Capture the cell that displays the provided text and extract its [x, y] central coordinate. 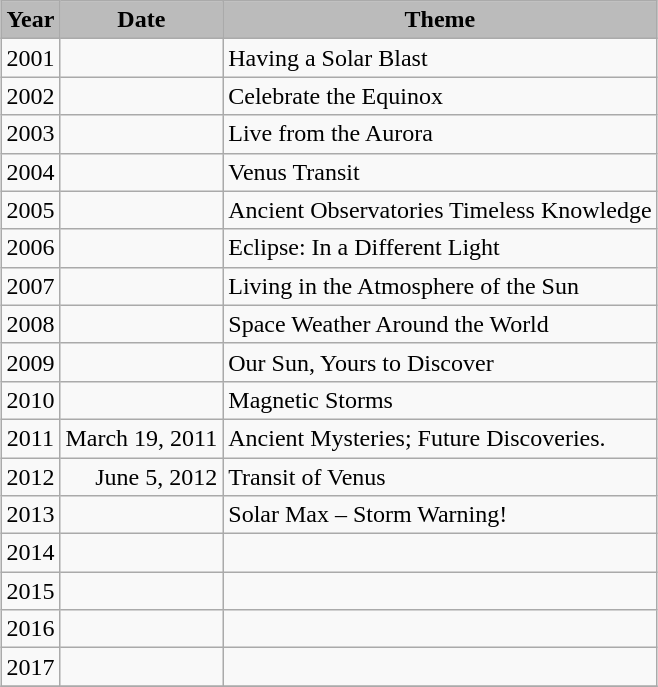
2004 [30, 172]
2015 [30, 591]
Ancient Observatories Timeless Knowledge [440, 210]
Celebrate the Equinox [440, 96]
Venus Transit [440, 172]
2013 [30, 515]
June 5, 2012 [142, 477]
Live from the Aurora [440, 134]
2006 [30, 248]
2008 [30, 324]
2001 [30, 58]
Year [30, 20]
Theme [440, 20]
2010 [30, 400]
Magnetic Storms [440, 400]
2003 [30, 134]
Space Weather Around the World [440, 324]
2012 [30, 477]
Eclipse: In a Different Light [440, 248]
2005 [30, 210]
Date [142, 20]
2011 [30, 438]
2002 [30, 96]
2014 [30, 553]
March 19, 2011 [142, 438]
Living in the Atmosphere of the Sun [440, 286]
2017 [30, 667]
Having a Solar Blast [440, 58]
2016 [30, 629]
Transit of Venus [440, 477]
Ancient Mysteries; Future Discoveries. [440, 438]
Solar Max – Storm Warning! [440, 515]
Our Sun, Yours to Discover [440, 362]
2009 [30, 362]
2007 [30, 286]
